Pinpoint the cell where the given text exists, returning its [X, Y] midpoint coordinate. 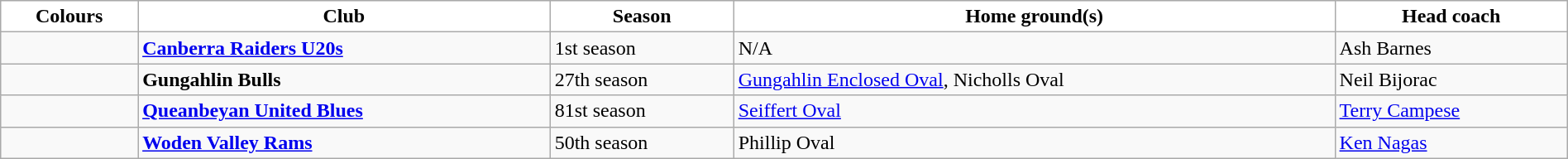
Head coach [1451, 17]
Woden Valley Rams [344, 142]
Ken Nagas [1451, 142]
27th season [642, 79]
Terry Campese [1451, 111]
Gungahlin Enclosed Oval, Nicholls Oval [1034, 79]
Club [344, 17]
Home ground(s) [1034, 17]
50th season [642, 142]
Seiffert Oval [1034, 111]
Neil Bijorac [1451, 79]
Phillip Oval [1034, 142]
1st season [642, 48]
N/A [1034, 48]
Ash Barnes [1451, 48]
81st season [642, 111]
Canberra Raiders U20s [344, 48]
Colours [69, 17]
Gungahlin Bulls [344, 79]
Queanbeyan United Blues [344, 111]
Season [642, 17]
